Search for the cell housing the specified text and yield its [X, Y] center coordinate. 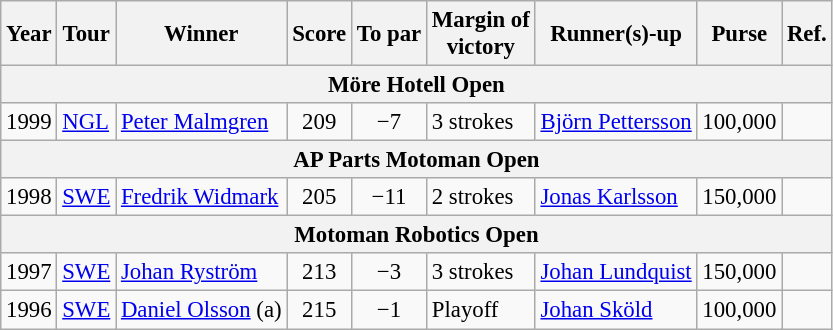
Fredrik Widmark [202, 197]
AP Parts Motoman Open [416, 160]
209 [320, 122]
Johan Sköld [616, 310]
Daniel Olsson (a) [202, 310]
1998 [29, 197]
Johan Ryström [202, 273]
205 [320, 197]
Johan Lundquist [616, 273]
Tour [86, 34]
Jonas Karlsson [616, 197]
−7 [388, 122]
Möre Hotell Open [416, 85]
Peter Malmgren [202, 122]
1996 [29, 310]
Year [29, 34]
Margin ofvictory [480, 34]
2 strokes [480, 197]
213 [320, 273]
Purse [740, 34]
Motoman Robotics Open [416, 235]
1997 [29, 273]
−11 [388, 197]
1999 [29, 122]
Björn Pettersson [616, 122]
−1 [388, 310]
Score [320, 34]
NGL [86, 122]
Runner(s)-up [616, 34]
Playoff [480, 310]
Ref. [807, 34]
To par [388, 34]
215 [320, 310]
−3 [388, 273]
Winner [202, 34]
